Return the [X, Y] coordinate for the center point of the cell that contains the specified text.  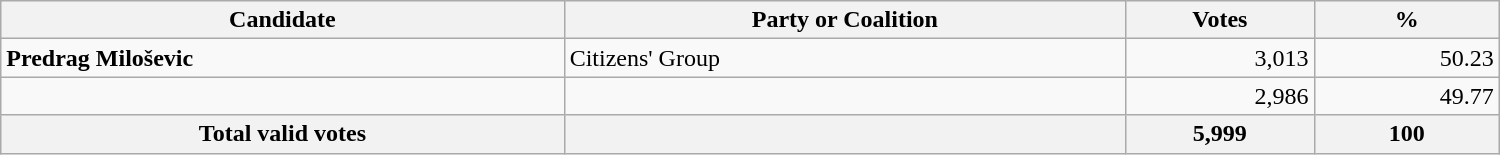
5,999 [1220, 134]
Predrag Miloševic [282, 58]
50.23 [1406, 58]
2,986 [1220, 96]
Citizens' Group [845, 58]
Candidate [282, 20]
100 [1406, 134]
Party or Coalition [845, 20]
Total valid votes [282, 134]
49.77 [1406, 96]
Votes [1220, 20]
3,013 [1220, 58]
% [1406, 20]
